For the text-containing cell, return its midpoint in [x, y] coordinate format. 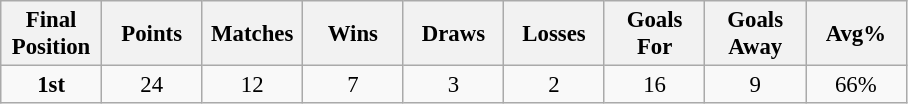
Final Position [52, 34]
12 [252, 85]
Draws [454, 34]
Points [152, 34]
2 [554, 85]
24 [152, 85]
7 [354, 85]
Goals For [654, 34]
Wins [354, 34]
Goals Away [756, 34]
Losses [554, 34]
Avg% [856, 34]
3 [454, 85]
1st [52, 85]
16 [654, 85]
Matches [252, 34]
9 [756, 85]
66% [856, 85]
